For the text-containing cell, return its midpoint in (x, y) coordinate format. 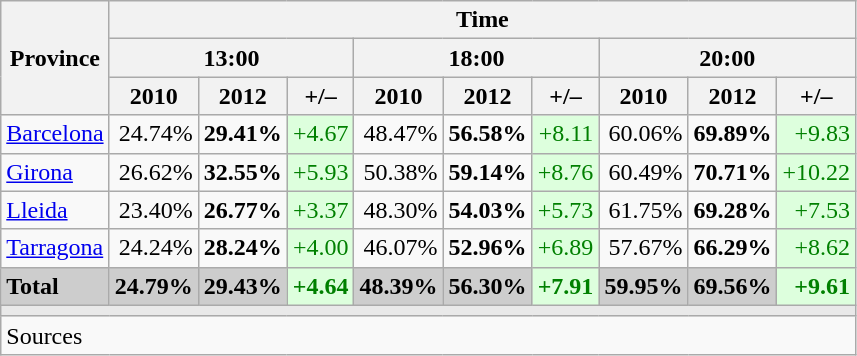
Girona (55, 172)
24.74% (154, 134)
69.28% (732, 210)
26.62% (154, 172)
13:00 (232, 58)
60.49% (644, 172)
+9.61 (816, 286)
+10.22 (816, 172)
Barcelona (55, 134)
+5.93 (320, 172)
24.79% (154, 286)
+4.64 (320, 286)
18:00 (476, 58)
61.75% (644, 210)
+8.62 (816, 248)
48.47% (398, 134)
32.55% (242, 172)
Time (482, 20)
Lleida (55, 210)
+8.11 (566, 134)
29.43% (242, 286)
26.77% (242, 210)
23.40% (154, 210)
+6.89 (566, 248)
+3.37 (320, 210)
50.38% (398, 172)
Province (55, 58)
59.14% (488, 172)
57.67% (644, 248)
48.39% (398, 286)
66.29% (732, 248)
Total (55, 286)
56.30% (488, 286)
Tarragona (55, 248)
70.71% (732, 172)
+5.73 (566, 210)
29.41% (242, 134)
+8.76 (566, 172)
48.30% (398, 210)
69.56% (732, 286)
52.96% (488, 248)
+4.00 (320, 248)
24.24% (154, 248)
+4.67 (320, 134)
+7.53 (816, 210)
59.95% (644, 286)
Sources (428, 335)
20:00 (728, 58)
54.03% (488, 210)
56.58% (488, 134)
60.06% (644, 134)
+9.83 (816, 134)
69.89% (732, 134)
+7.91 (566, 286)
28.24% (242, 248)
46.07% (398, 248)
